For the text-containing cell, return its midpoint in (X, Y) coordinate format. 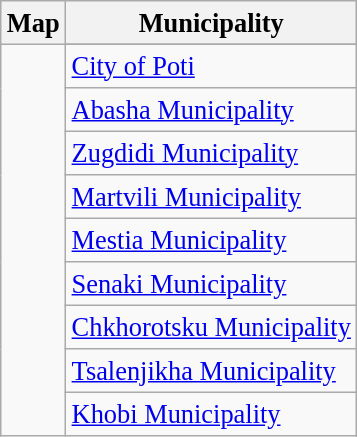
Martvili Municipality (212, 197)
Senaki Municipality (212, 284)
Municipality (212, 22)
Tsalenjikha Municipality (212, 371)
Map (34, 22)
Zugdidi Municipality (212, 153)
Mestia Municipality (212, 240)
Chkhorotsku Municipality (212, 327)
Abasha Municipality (212, 109)
City of Poti (212, 66)
Khobi Municipality (212, 414)
